From the cell containing the given text, extract its center point as (X, Y) coordinate. 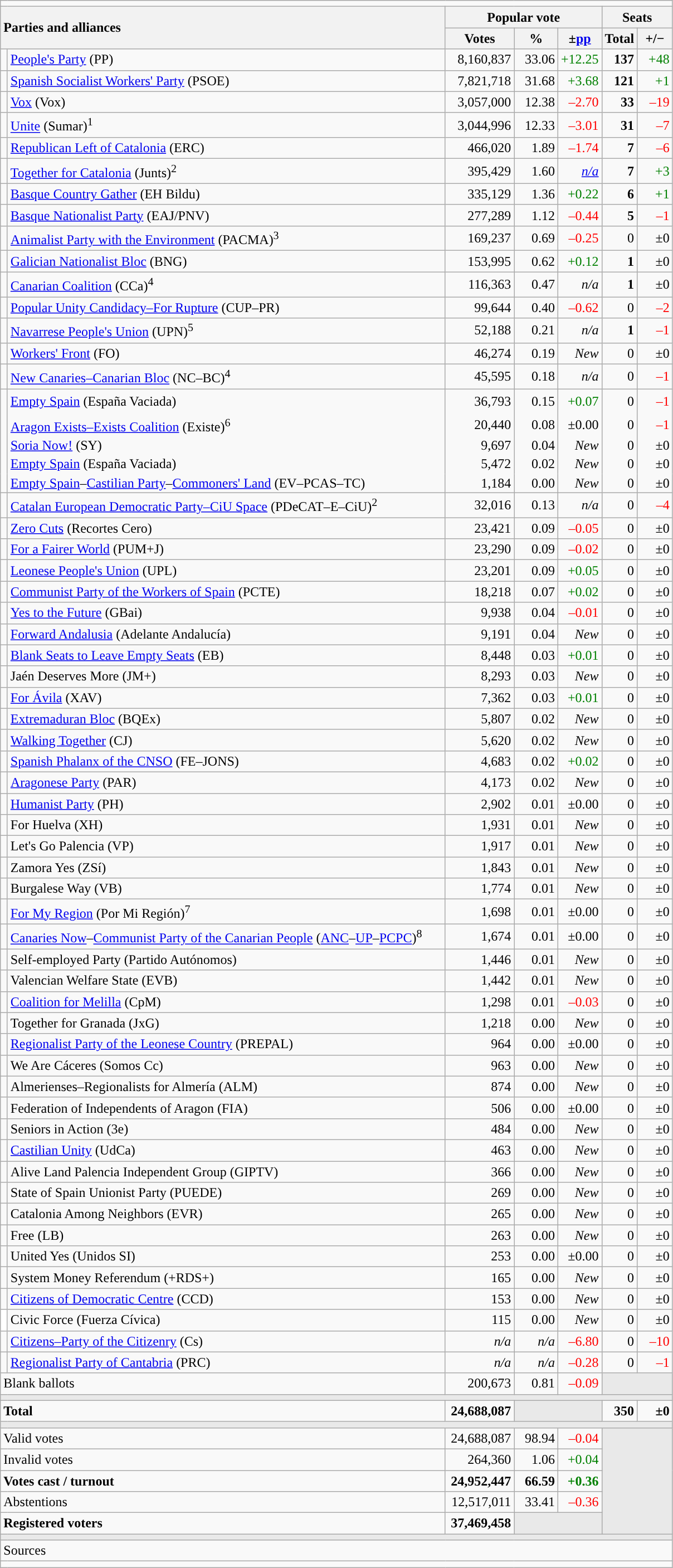
For a Fairer World (PUM+J) (226, 549)
99,644 (480, 308)
Valencian Welfare State (EVB) (226, 981)
1.60 (536, 172)
Abstentions (223, 1502)
Unite (Sumar)1 (226, 125)
Republican Left of Catalonia (ERC) (226, 148)
153,995 (480, 261)
20,440 (480, 425)
–6.80 (579, 1341)
Federation of Independents of Aragon (FIA) (226, 1108)
Registered voters (223, 1523)
7,821,718 (480, 81)
3,057,000 (480, 102)
484 (480, 1129)
+0.36 (579, 1481)
Leonese People's Union (UPL) (226, 571)
+0.05 (579, 571)
+0.12 (579, 261)
–0.02 (579, 549)
4,683 (480, 761)
Navarrese People's Union (UPN)5 (226, 331)
1.12 (536, 215)
Basque Nationalist Party (EAJ/PNV) (226, 215)
Canarian Coalition (CCa)4 (226, 284)
Blank ballots (223, 1384)
For Huelva (XH) (226, 825)
+0.04 (579, 1459)
12,517,011 (480, 1502)
–7 (655, 125)
31.68 (536, 81)
Jaén Deserves More (JM+) (226, 676)
Sources (336, 1551)
–0.09 (579, 1384)
Self-employed Party (Partido Autónomos) (226, 960)
121 (620, 81)
9,697 (480, 446)
+3 (655, 172)
1,298 (480, 1002)
–1.74 (579, 148)
–2 (655, 308)
2,902 (480, 804)
People's Party (PP) (226, 60)
263 (480, 1235)
200,673 (480, 1384)
–0.28 (579, 1362)
506 (480, 1108)
36,793 (480, 401)
We Are Cáceres (Somos Cc) (226, 1065)
31 (620, 125)
0.18 (536, 377)
–0.05 (579, 528)
0.21 (536, 331)
32,016 (480, 505)
169,237 (480, 238)
466,020 (480, 148)
153 (480, 1299)
Zero Cuts (Recortes Cero) (226, 528)
0.81 (536, 1384)
+0.07 (579, 401)
For Ávila (XAV) (226, 698)
366 (480, 1172)
Communist Party of the Workers of Spain (PCTE) (226, 592)
–0.04 (579, 1438)
Canaries Now–Communist Party of the Canarian People (ANC–UP–PCPC)8 (226, 936)
Extremaduran Bloc (BQEx) (226, 719)
State of Spain Unionist Party (PUEDE) (226, 1193)
9,938 (480, 613)
Yes to the Future (GBai) (226, 613)
0.07 (536, 592)
Together for Granada (JxG) (226, 1023)
Blank Seats to Leave Empty Seats (EB) (226, 655)
1,184 (480, 483)
0.40 (536, 308)
+3.68 (579, 81)
165 (480, 1278)
Valid votes (223, 1438)
269 (480, 1193)
335,129 (480, 194)
7,362 (480, 698)
Castilian Unity (UdCa) (226, 1150)
1,843 (480, 868)
For My Region (Por Mi Región)7 (226, 912)
8,448 (480, 655)
Citizens–Party of the Citizenry (Cs) (226, 1341)
18,218 (480, 592)
Regionalist Party of the Leonese Country (PREPAL) (226, 1044)
Soria Now! (SY) (226, 446)
350 (620, 1411)
45,595 (480, 377)
265 (480, 1214)
874 (480, 1087)
5 (620, 215)
33.06 (536, 60)
Together for Catalonia (Junts)2 (226, 172)
8,160,837 (480, 60)
0.13 (536, 505)
Vox (Vox) (226, 102)
37,469,458 (480, 1523)
New Canaries–Canarian Bloc (NC–BC)4 (226, 377)
52,188 (480, 331)
–0.25 (579, 238)
1,774 (480, 889)
395,429 (480, 172)
1,442 (480, 981)
8,293 (480, 676)
–6 (655, 148)
Votes cast / turnout (223, 1481)
3,044,996 (480, 125)
5,620 (480, 740)
4,173 (480, 782)
0.08 (536, 425)
Spanish Phalanx of the CNSO (FE–JONS) (226, 761)
Votes (480, 38)
Animalist Party with the Environment (PACMA)3 (226, 238)
+/− (655, 38)
–10 (655, 1341)
Popular Unity Candidacy–For Rupture (CUP–PR) (226, 308)
+48 (655, 60)
33.41 (536, 1502)
116,363 (480, 284)
963 (480, 1065)
Regionalist Party of Cantabria (PRC) (226, 1362)
Humanist Party (PH) (226, 804)
1.36 (536, 194)
Forward Andalusia (Adelante Andalucía) (226, 634)
264,360 (480, 1459)
Spanish Socialist Workers' Party (PSOE) (226, 81)
6 (620, 194)
0.15 (536, 401)
5,472 (480, 464)
33 (620, 102)
Catalan European Democratic Party–CiU Space (PDeCAT–E–CiU)2 (226, 505)
24,952,447 (480, 1481)
Walking Together (CJ) (226, 740)
0.62 (536, 261)
Aragon Exists–Exists Coalition (Existe)6 (226, 425)
–19 (655, 102)
Seats (637, 17)
Let's Go Palencia (VP) (226, 846)
66.59 (536, 1481)
–0.62 (579, 308)
9,191 (480, 634)
Almerienses–Regionalists for Almería (ALM) (226, 1087)
Popular vote (524, 17)
1.89 (536, 148)
1,446 (480, 960)
46,274 (480, 353)
1,218 (480, 1023)
Civic Force (Fuerza Cívica) (226, 1320)
Aragonese Party (PAR) (226, 782)
System Money Referendum (+RDS+) (226, 1278)
–0.03 (579, 1002)
964 (480, 1044)
% (536, 38)
23,421 (480, 528)
23,290 (480, 549)
Basque Country Gather (EH Bildu) (226, 194)
1,931 (480, 825)
0.47 (536, 284)
12.33 (536, 125)
Free (LB) (226, 1235)
+0.22 (579, 194)
–2.70 (579, 102)
5,807 (480, 719)
Alive Land Palencia Independent Group (GIPTV) (226, 1172)
–0.01 (579, 613)
Seniors in Action (3e) (226, 1129)
137 (620, 60)
1,698 (480, 912)
United Yes (Unidos SI) (226, 1257)
Parties and alliances (223, 28)
–0.36 (579, 1502)
0.69 (536, 238)
–4 (655, 505)
277,289 (480, 215)
Empty Spain–Castilian Party–Commoners' Land (EV–PCAS–TC) (226, 483)
Zamora Yes (ZSí) (226, 868)
–0.44 (579, 215)
+12.25 (579, 60)
1.06 (536, 1459)
Galician Nationalist Bloc (BNG) (226, 261)
Workers' Front (FO) (226, 353)
Catalonia Among Neighbors (EVR) (226, 1214)
1,674 (480, 936)
463 (480, 1150)
1,917 (480, 846)
Invalid votes (223, 1459)
Citizens of Democratic Centre (CCD) (226, 1299)
12.38 (536, 102)
Burgalese Way (VB) (226, 889)
115 (480, 1320)
0.19 (536, 353)
Coalition for Melilla (CpM) (226, 1002)
23,201 (480, 571)
–3.01 (579, 125)
253 (480, 1257)
±pp (579, 38)
98.94 (536, 1438)
